Provide the [x, y] coordinate of the cell's center where the given text is located.  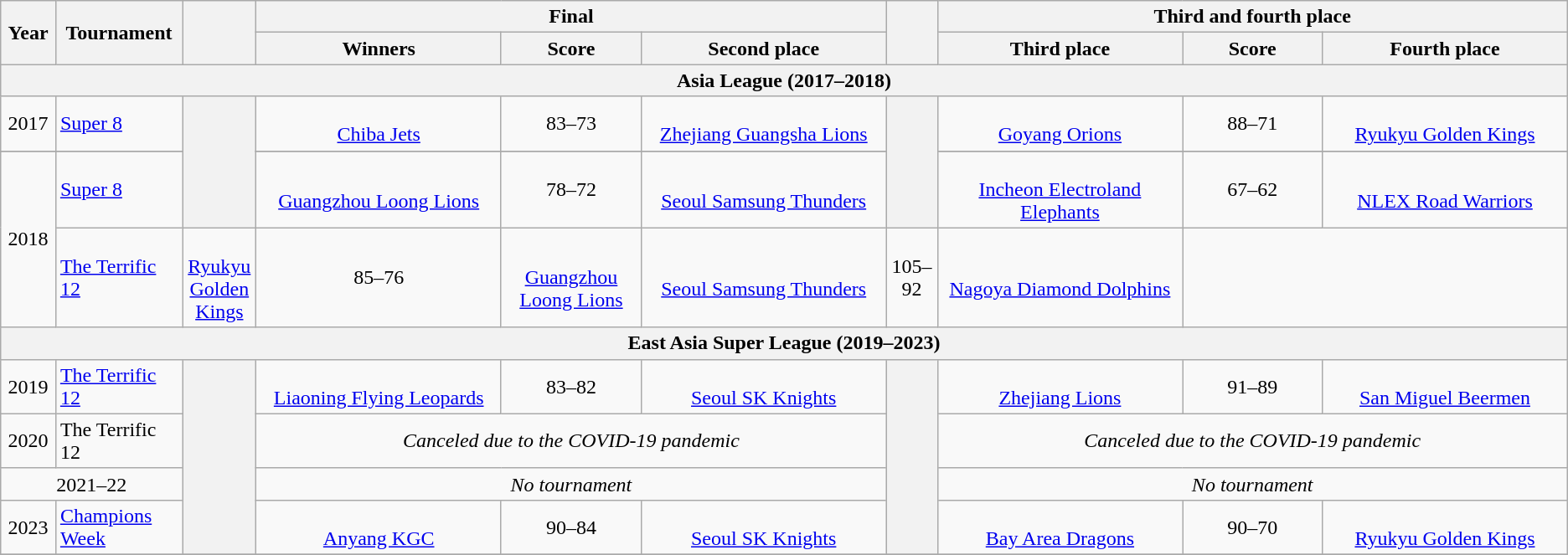
2019 [28, 387]
88–71 [1253, 124]
Third place [1060, 49]
Chiba Jets [379, 124]
Asia League (2017–2018) [784, 80]
105–92 [911, 278]
Nagoya Diamond Dolphins [1060, 278]
2018 [28, 239]
Second place [763, 49]
Champions Week [119, 527]
Zhejiang Lions [1060, 387]
85–76 [379, 278]
83–82 [571, 387]
Goyang Orions [1060, 124]
2021–22 [92, 484]
San Miguel Beermen [1446, 387]
Third and fourth place [1252, 17]
Bay Area Dragons [1060, 527]
NLEX Road Warriors [1446, 189]
91–89 [1253, 387]
2017 [28, 124]
78–72 [571, 189]
Fourth place [1446, 49]
90–70 [1253, 527]
2023 [28, 527]
2020 [28, 440]
East Asia Super League (2019–2023) [784, 343]
Tournament [119, 33]
Winners [379, 49]
Liaoning Flying Leopards [379, 387]
67–62 [1253, 189]
Final [571, 17]
83–73 [571, 124]
Zhejiang Guangsha Lions [763, 124]
90–84 [571, 527]
Anyang KGC [379, 527]
Incheon Electroland Elephants [1060, 189]
Year [28, 33]
